Extract the (x, y) coordinate from the center of the cell holding the provided text.  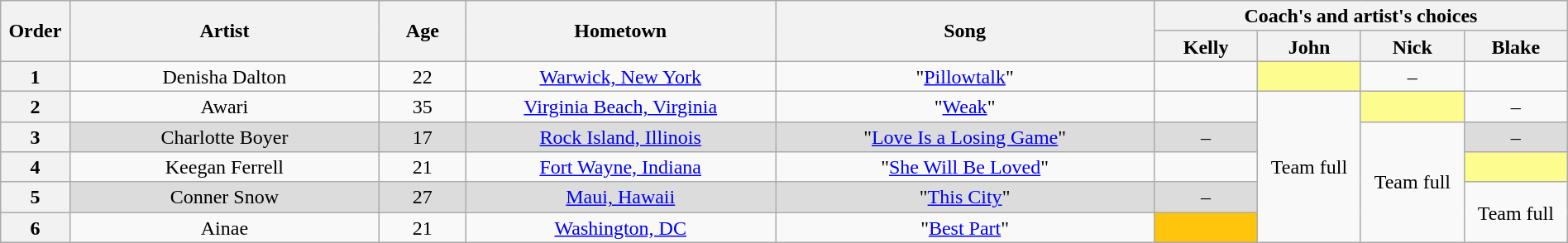
"Love Is a Losing Game" (965, 137)
"Weak" (965, 106)
Rock Island, Illinois (620, 137)
1 (35, 76)
Artist (225, 31)
4 (35, 167)
John (1310, 46)
27 (423, 197)
17 (423, 137)
6 (35, 228)
Denisha Dalton (225, 76)
Warwick, New York (620, 76)
Coach's and artist's choices (1361, 17)
Conner Snow (225, 197)
Kelly (1206, 46)
Ainae (225, 228)
2 (35, 106)
Virginia Beach, Virginia (620, 106)
35 (423, 106)
Blake (1515, 46)
Hometown (620, 31)
Order (35, 31)
Song (965, 31)
"She Will Be Loved" (965, 167)
Age (423, 31)
22 (423, 76)
Nick (1413, 46)
Awari (225, 106)
3 (35, 137)
"Pillowtalk" (965, 76)
Maui, Hawaii (620, 197)
5 (35, 197)
"Best Part" (965, 228)
Charlotte Boyer (225, 137)
Fort Wayne, Indiana (620, 167)
Washington, DC (620, 228)
"This City" (965, 197)
Keegan Ferrell (225, 167)
